Identify which cell holds the provided text, then report its [X, Y] central coordinate. 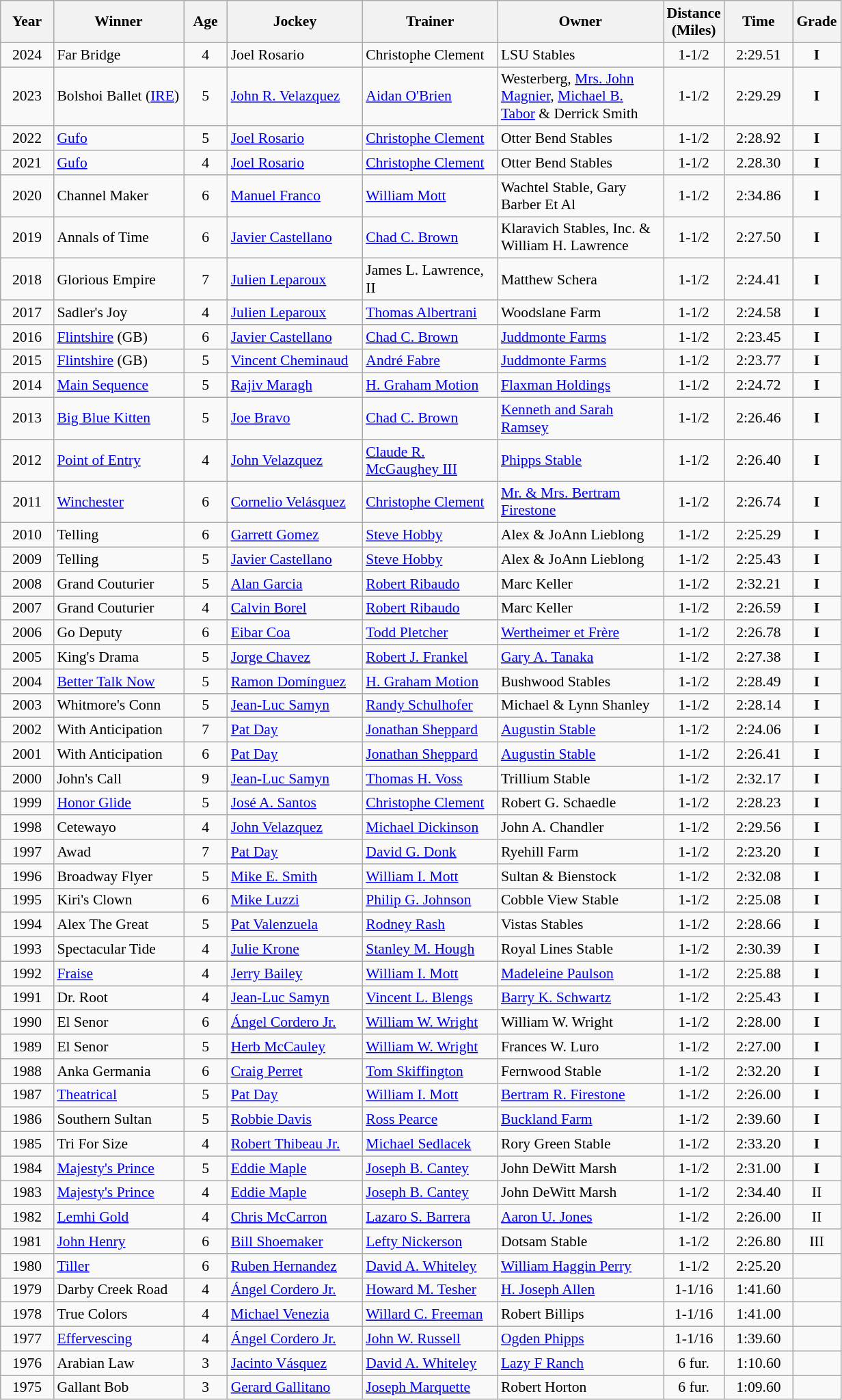
2:29.29 [759, 97]
Year [27, 22]
Robert Thibeau Jr. [295, 1144]
Kiri's Clown [118, 900]
2:27.00 [759, 1047]
Eibar Coa [295, 633]
John R. Velazquez [295, 97]
1998 [27, 828]
Rajiv Maragh [295, 386]
1:41.60 [759, 1290]
Julie Krone [295, 950]
Lazaro S. Barrera [430, 1217]
Klaravich Stables, Inc. & William H. Lawrence [581, 238]
2:26.59 [759, 608]
2018 [27, 279]
Lefty Nickerson [430, 1241]
Age [205, 22]
2:26.80 [759, 1241]
Alan Garcia [295, 584]
1:39.60 [759, 1339]
2:26.78 [759, 633]
2:33.20 [759, 1144]
H. Joseph Allen [581, 1290]
Rory Green Stable [581, 1144]
2003 [27, 705]
James L. Lawrence, II [430, 279]
Big Blue Kitten [118, 418]
Glorious Empire [118, 279]
Joe Bravo [295, 418]
2:24.58 [759, 312]
2012 [27, 461]
Vincent Cheminaud [295, 361]
Dotsam Stable [581, 1241]
Gallant Bob [118, 1388]
Fernwood Stable [581, 1071]
Phipps Stable [581, 461]
2:28.66 [759, 925]
2017 [27, 312]
Vincent L. Blengs [430, 998]
2:23.20 [759, 852]
2023 [27, 97]
2:29.51 [759, 55]
2:34.40 [759, 1193]
Tom Skiffington [430, 1071]
2:31.00 [759, 1168]
Philip G. Johnson [430, 900]
Theatrical [118, 1095]
Tiller [118, 1266]
2:25.88 [759, 973]
2005 [27, 657]
1988 [27, 1071]
Spectacular Tide [118, 950]
Winchester [118, 502]
1:41.00 [759, 1315]
Mr. & Mrs. Bertram Firestone [581, 502]
1995 [27, 900]
2000 [27, 779]
1999 [27, 803]
Better Talk Now [118, 682]
Robbie Davis [295, 1120]
1991 [27, 998]
2:32.08 [759, 876]
John A. Chandler [581, 828]
Robert Billips [581, 1315]
1975 [27, 1388]
2:23.77 [759, 361]
Dr. Root [118, 998]
9 [205, 779]
Grade [817, 22]
Cornelio Velásquez [295, 502]
2006 [27, 633]
Woodslane Farm [581, 312]
2:32.20 [759, 1071]
Stanley M. Hough [430, 950]
LSU Stables [581, 55]
Michael Venezia [295, 1315]
Arabian Law [118, 1363]
Trillium Stable [581, 779]
Jorge Chavez [295, 657]
John Henry [118, 1241]
Mike Luzzi [295, 900]
2:25.20 [759, 1266]
True Colors [118, 1315]
Howard M. Tesher [430, 1290]
1983 [27, 1193]
Effervescing [118, 1339]
Owner [581, 22]
2013 [27, 418]
Herb McCauley [295, 1047]
1979 [27, 1290]
Sadler's Joy [118, 312]
Matthew Schera [581, 279]
2020 [27, 196]
2:28.92 [759, 139]
Cobble View Stable [581, 900]
Randy Schulhofer [430, 705]
Awad [118, 852]
1982 [27, 1217]
2:39.60 [759, 1120]
Alex The Great [118, 925]
Thomas H. Voss [430, 779]
1984 [27, 1168]
Wachtel Stable, Gary Barber Et Al [581, 196]
2016 [27, 337]
III [817, 1241]
Channel Maker [118, 196]
2:24.06 [759, 730]
Anka Germania [118, 1071]
Main Sequence [118, 386]
2024 [27, 55]
2.28.30 [759, 163]
2:26.41 [759, 755]
2021 [27, 163]
José A. Santos [295, 803]
Point of Entry [118, 461]
2:28.49 [759, 682]
King's Drama [118, 657]
1996 [27, 876]
1985 [27, 1144]
1981 [27, 1241]
Michael Dickinson [430, 828]
Sultan & Bienstock [581, 876]
2004 [27, 682]
Distance (Miles) [693, 22]
1993 [27, 950]
Tri For Size [118, 1144]
2:26.40 [759, 461]
Go Deputy [118, 633]
Gerard Gallitano [295, 1388]
2:27.38 [759, 657]
Bolshoi Ballet (IRE) [118, 97]
Fraise [118, 973]
André Fabre [430, 361]
Westerberg, Mrs. John Magnier, Michael B. Tabor & Derrick Smith [581, 97]
Whitmore's Conn [118, 705]
Jacinto Vásquez [295, 1363]
1992 [27, 973]
Bertram R. Firestone [581, 1095]
Far Bridge [118, 55]
1976 [27, 1363]
Gary A. Tanaka [581, 657]
2009 [27, 560]
2007 [27, 608]
David G. Donk [430, 852]
Time [759, 22]
Lazy F Ranch [581, 1363]
Frances W. Luro [581, 1047]
Garrett Gomez [295, 535]
Ogden Phipps [581, 1339]
Darby Creek Road [118, 1290]
2:30.39 [759, 950]
Bill Shoemaker [295, 1241]
Lemhi Gold [118, 1217]
Pat Valenzuela [295, 925]
Craig Perret [295, 1071]
2001 [27, 755]
2:32.17 [759, 779]
Ryehill Farm [581, 852]
1989 [27, 1047]
Buckland Farm [581, 1120]
1987 [27, 1095]
John's Call [118, 779]
2:34.86 [759, 196]
1994 [27, 925]
1977 [27, 1339]
2:32.21 [759, 584]
Aaron U. Jones [581, 1217]
Royal Lines Stable [581, 950]
Robert G. Schaedle [581, 803]
2:28.14 [759, 705]
2:26.74 [759, 502]
2008 [27, 584]
John W. Russell [430, 1339]
2:24.41 [759, 279]
Manuel Franco [295, 196]
2:25.29 [759, 535]
2022 [27, 139]
Flaxman Holdings [581, 386]
Ramon Domínguez [295, 682]
William Mott [430, 196]
2:26.46 [759, 418]
Rodney Rash [430, 925]
Kenneth and Sarah Ramsey [581, 418]
2:28.23 [759, 803]
2014 [27, 386]
Ross Pearce [430, 1120]
Calvin Borel [295, 608]
2015 [27, 361]
Honor Glide [118, 803]
Jockey [295, 22]
2:29.56 [759, 828]
Winner [118, 22]
1:10.60 [759, 1363]
Michael Sedlacek [430, 1144]
Todd Pletcher [430, 633]
Jerry Bailey [295, 973]
Chris McCarron [295, 1217]
Ruben Hernandez [295, 1266]
1:09.60 [759, 1388]
Annals of Time [118, 238]
1986 [27, 1120]
1997 [27, 852]
Vistas Stables [581, 925]
2:28.00 [759, 1023]
2:27.50 [759, 238]
Bushwood Stables [581, 682]
Madeleine Paulson [581, 973]
1980 [27, 1266]
2:23.45 [759, 337]
William Haggin Perry [581, 1266]
2:24.72 [759, 386]
Joseph Marquette [430, 1388]
2010 [27, 535]
Broadway Flyer [118, 876]
Robert J. Frankel [430, 657]
Claude R. McGaughey III [430, 461]
Willard C. Freeman [430, 1315]
Wertheimer et Frère [581, 633]
Cetewayo [118, 828]
2:25.08 [759, 900]
Robert Horton [581, 1388]
Michael & Lynn Shanley [581, 705]
Barry K. Schwartz [581, 998]
Aidan O'Brien [430, 97]
Trainer [430, 22]
2011 [27, 502]
Southern Sultan [118, 1120]
2019 [27, 238]
1978 [27, 1315]
2002 [27, 730]
Thomas Albertrani [430, 312]
1990 [27, 1023]
Mike E. Smith [295, 876]
